Provide the (x, y) coordinate of the cell's center where the given text is located.  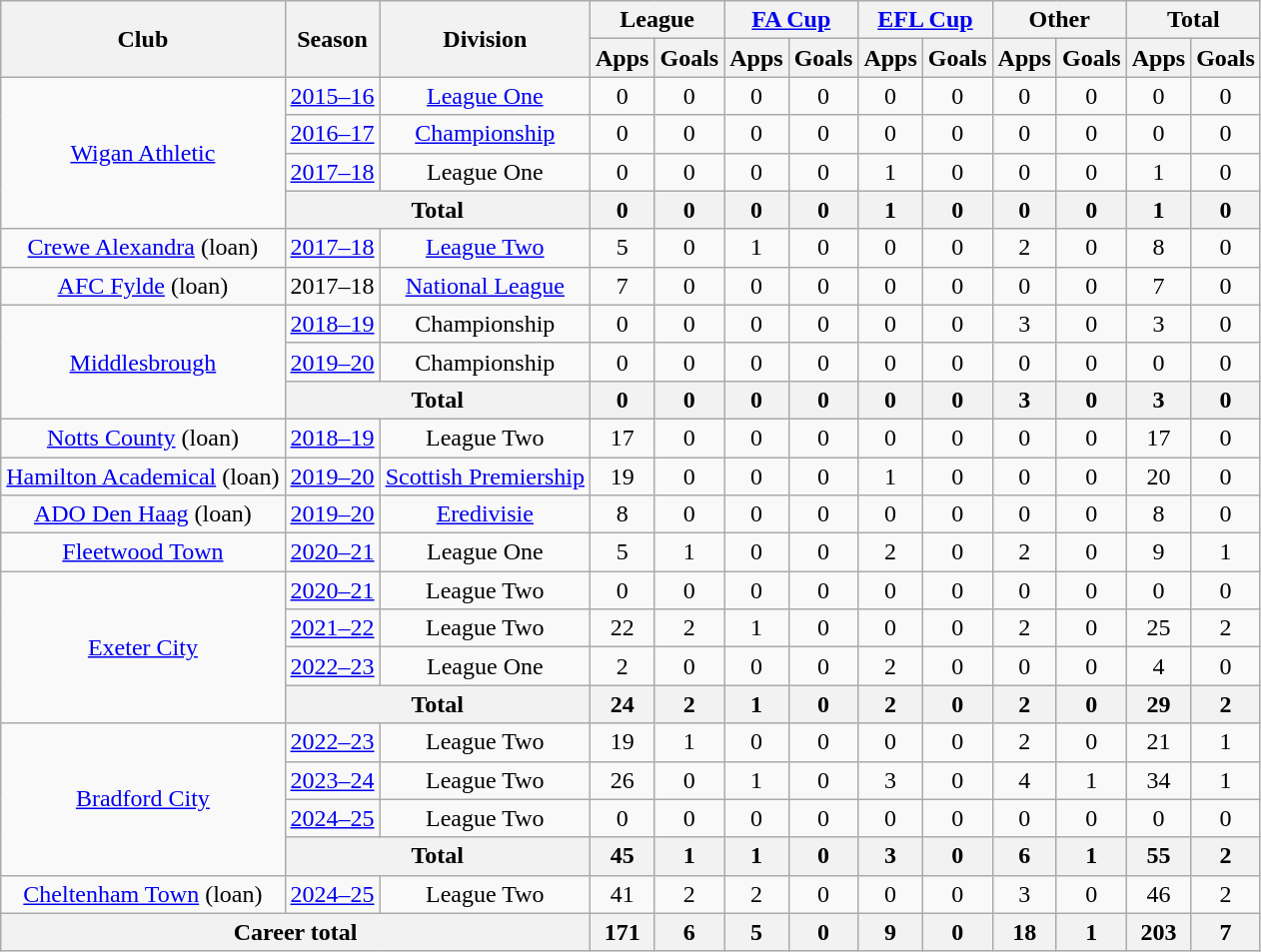
Bradford City (143, 799)
25 (1158, 628)
29 (1158, 704)
24 (623, 704)
Eredivisie (485, 514)
EFL Cup (925, 20)
Other (1059, 20)
2015–16 (332, 96)
AFC Fylde (loan) (143, 286)
Exeter City (143, 647)
20 (1158, 476)
FA Cup (791, 20)
18 (1024, 932)
Division (485, 39)
Crewe Alexandra (loan) (143, 248)
45 (623, 856)
National League (485, 286)
Wigan Athletic (143, 153)
2021–22 (332, 628)
2016–17 (332, 134)
171 (623, 932)
2023–24 (332, 780)
League (657, 20)
Notts County (loan) (143, 438)
Fleetwood Town (143, 552)
22 (623, 628)
Middlesbrough (143, 362)
Hamilton Academical (loan) (143, 476)
Scottish Premiership (485, 476)
46 (1158, 894)
41 (623, 894)
Club (143, 39)
Season (332, 39)
26 (623, 780)
Career total (296, 932)
ADO Den Haag (loan) (143, 514)
203 (1158, 932)
Cheltenham Town (loan) (143, 894)
21 (1158, 742)
34 (1158, 780)
55 (1158, 856)
